Scan for the cell matching the given text and deliver its [x, y] coordinate at center. 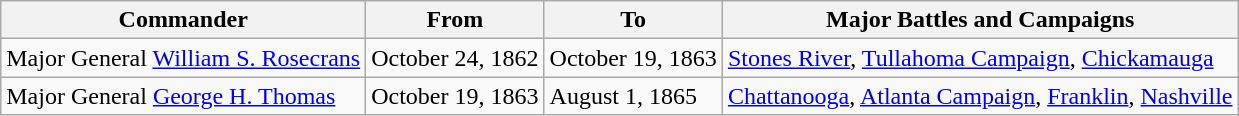
Stones River, Tullahoma Campaign, Chickamauga [980, 58]
Major General George H. Thomas [184, 96]
Commander [184, 20]
October 24, 1862 [455, 58]
To [633, 20]
August 1, 1865 [633, 96]
Major General William S. Rosecrans [184, 58]
Major Battles and Campaigns [980, 20]
From [455, 20]
Chattanooga, Atlanta Campaign, Franklin, Nashville [980, 96]
